Scan for the cell matching the given text and deliver its (x, y) coordinate at center. 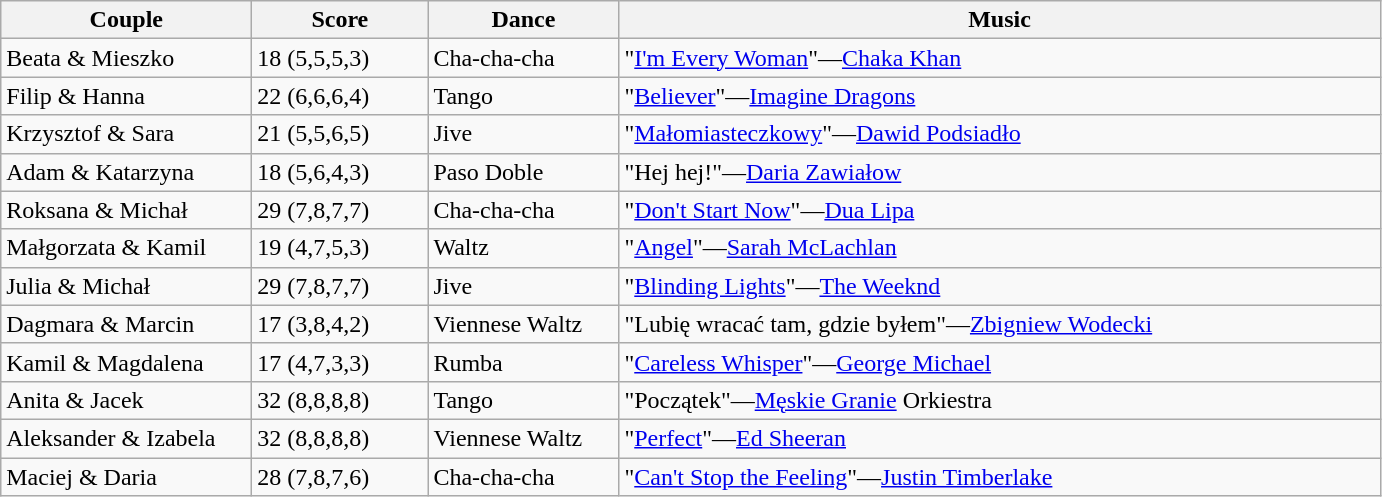
Score (340, 20)
21 (5,5,6,5) (340, 134)
"Początek"—Męskie Granie Orkiestra (1000, 400)
Dance (524, 20)
"Perfect"—Ed Sheeran (1000, 438)
Music (1000, 20)
Aleksander & Izabela (126, 438)
"Careless Whisper"—George Michael (1000, 362)
22 (6,6,6,4) (340, 96)
18 (5,6,4,3) (340, 172)
Dagmara & Marcin (126, 324)
"Hej hej!"—Daria Zawiałow (1000, 172)
"I'm Every Woman"—Chaka Khan (1000, 58)
17 (3,8,4,2) (340, 324)
Krzysztof & Sara (126, 134)
"Małomiasteczkowy"—Dawid Podsiadło (1000, 134)
17 (4,7,3,3) (340, 362)
Beata & Mieszko (126, 58)
Couple (126, 20)
Roksana & Michał (126, 210)
19 (4,7,5,3) (340, 248)
"Angel"—Sarah McLachlan (1000, 248)
Paso Doble (524, 172)
"Believer"—Imagine Dragons (1000, 96)
Kamil & Magdalena (126, 362)
Waltz (524, 248)
Maciej & Daria (126, 477)
"Can't Stop the Feeling"—Justin Timberlake (1000, 477)
Julia & Michał (126, 286)
"Blinding Lights"—The Weeknd (1000, 286)
Małgorzata & Kamil (126, 248)
"Lubię wracać tam, gdzie byłem"—Zbigniew Wodecki (1000, 324)
Rumba (524, 362)
28 (7,8,7,6) (340, 477)
Anita & Jacek (126, 400)
Adam & Katarzyna (126, 172)
"Don't Start Now"—Dua Lipa (1000, 210)
Filip & Hanna (126, 96)
18 (5,5,5,3) (340, 58)
